Determine the [X, Y] coordinate at the center of the cell enclosing the given text.  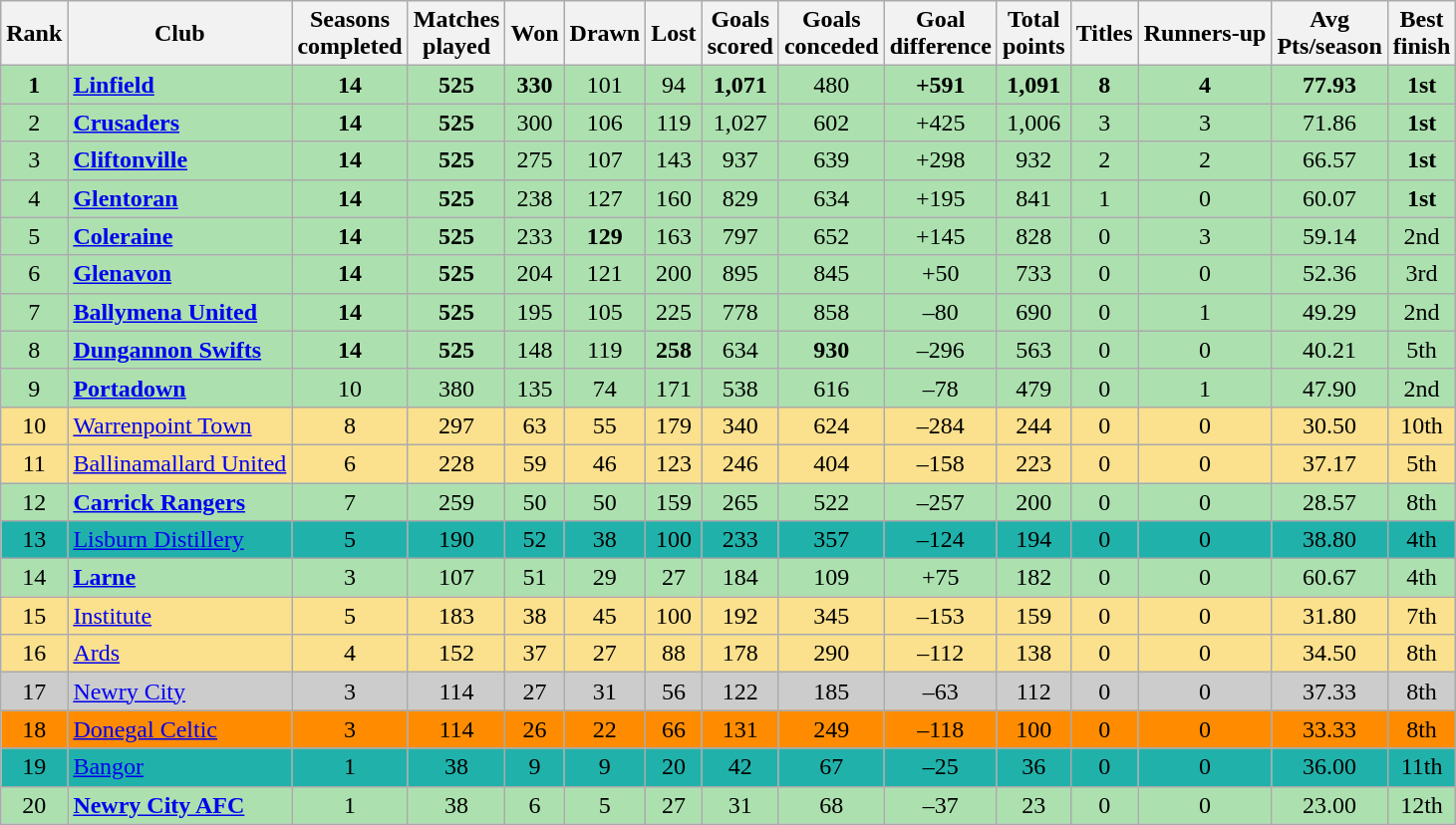
60.67 [1329, 578]
828 [1033, 236]
11 [34, 463]
–25 [941, 767]
290 [831, 654]
–124 [941, 540]
733 [1033, 274]
179 [674, 425]
3rd [1421, 274]
522 [831, 501]
+50 [941, 274]
74 [605, 388]
797 [739, 236]
40.21 [1329, 350]
31.80 [1329, 616]
+298 [941, 160]
112 [1033, 691]
–153 [941, 616]
60.07 [1329, 198]
Coleraine [179, 236]
563 [1033, 350]
29 [605, 578]
858 [831, 312]
15 [34, 616]
–296 [941, 350]
67 [831, 767]
Donegal Celtic [179, 729]
143 [674, 160]
94 [674, 85]
26 [534, 729]
829 [739, 198]
68 [831, 805]
42 [739, 767]
–257 [941, 501]
Dungannon Swifts [179, 350]
49.29 [1329, 312]
Glenavon [179, 274]
602 [831, 123]
778 [739, 312]
190 [456, 540]
Glentoran [179, 198]
195 [534, 312]
Totalpoints [1033, 34]
101 [605, 85]
12th [1421, 805]
259 [456, 501]
59 [534, 463]
–118 [941, 729]
148 [534, 350]
185 [831, 691]
204 [534, 274]
38.80 [1329, 540]
538 [739, 388]
37.33 [1329, 691]
258 [674, 350]
47.90 [1329, 388]
932 [1033, 160]
845 [831, 274]
Titles [1104, 34]
Goalsscored [739, 34]
225 [674, 312]
+591 [941, 85]
184 [739, 578]
228 [456, 463]
690 [1033, 312]
52 [534, 540]
34.50 [1329, 654]
182 [1033, 578]
404 [831, 463]
37.17 [1329, 463]
Carrick Rangers [179, 501]
265 [739, 501]
55 [605, 425]
171 [674, 388]
127 [605, 198]
66.57 [1329, 160]
52.36 [1329, 274]
51 [534, 578]
1,006 [1033, 123]
249 [831, 729]
Ballymena United [179, 312]
Larne [179, 578]
1,091 [1033, 85]
480 [831, 85]
841 [1033, 198]
–112 [941, 654]
895 [739, 274]
+425 [941, 123]
59.14 [1329, 236]
10th [1421, 425]
17 [34, 691]
244 [1033, 425]
123 [674, 463]
–63 [941, 691]
Institute [179, 616]
Bangor [179, 767]
Warrenpoint Town [179, 425]
479 [1033, 388]
Matchesplayed [456, 34]
122 [739, 691]
1,071 [739, 85]
77.93 [1329, 85]
357 [831, 540]
Lisburn Distillery [179, 540]
28.57 [1329, 501]
+195 [941, 198]
129 [605, 236]
36.00 [1329, 767]
37 [534, 654]
22 [605, 729]
183 [456, 616]
18 [34, 729]
297 [456, 425]
109 [831, 578]
Ballinamallard United [179, 463]
300 [534, 123]
345 [831, 616]
616 [831, 388]
Won [534, 34]
Goaldifference [941, 34]
121 [605, 274]
23.00 [1329, 805]
–37 [941, 805]
–158 [941, 463]
16 [34, 654]
1,027 [739, 123]
Drawn [605, 34]
639 [831, 160]
Ards [179, 654]
45 [605, 616]
Linfield [179, 85]
Newry City [179, 691]
36 [1033, 767]
19 [34, 767]
105 [605, 312]
23 [1033, 805]
Club [179, 34]
138 [1033, 654]
–284 [941, 425]
135 [534, 388]
330 [534, 85]
+145 [941, 236]
13 [34, 540]
11th [1421, 767]
238 [534, 198]
66 [674, 729]
12 [34, 501]
Cliftonville [179, 160]
88 [674, 654]
163 [674, 236]
Newry City AFC [179, 805]
Rank [34, 34]
+75 [941, 578]
71.86 [1329, 123]
106 [605, 123]
AvgPts/season [1329, 34]
–78 [941, 388]
Portadown [179, 388]
Seasonscompleted [350, 34]
152 [456, 654]
223 [1033, 463]
–80 [941, 312]
194 [1033, 540]
7th [1421, 616]
33.33 [1329, 729]
Bestfinish [1421, 34]
30.50 [1329, 425]
937 [739, 160]
56 [674, 691]
Crusaders [179, 123]
Goalsconceded [831, 34]
160 [674, 198]
178 [739, 654]
63 [534, 425]
624 [831, 425]
340 [739, 425]
275 [534, 160]
192 [739, 616]
930 [831, 350]
652 [831, 236]
Lost [674, 34]
380 [456, 388]
Runners-up [1205, 34]
46 [605, 463]
131 [739, 729]
246 [739, 463]
